Determine the [x, y] coordinate at the center of the cell enclosing the given text.  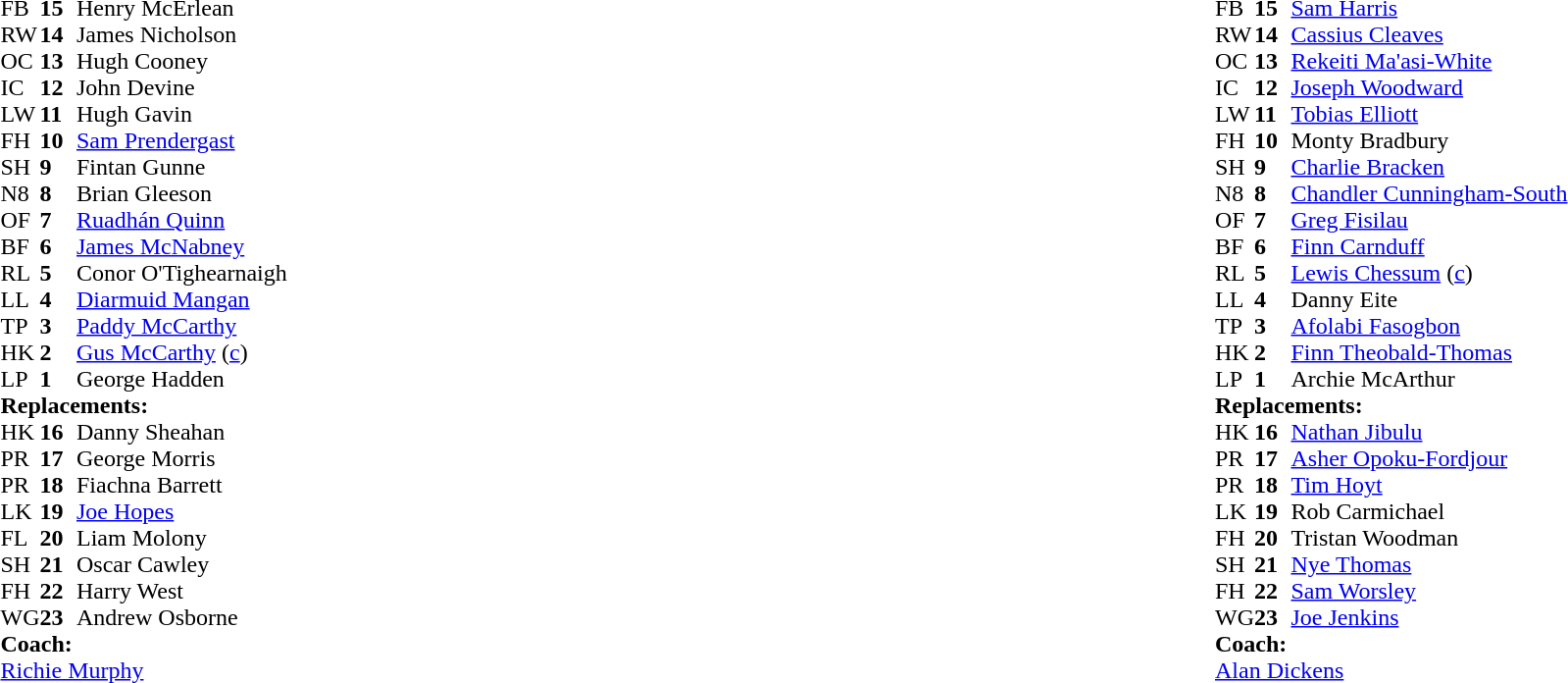
Nathan Jibulu [1429, 432]
Joseph Woodward [1429, 88]
James Nicholson [182, 35]
Diarmuid Mangan [182, 300]
Oscar Cawley [182, 565]
Greg Fisilau [1429, 220]
Harry West [182, 591]
FL [20, 538]
George Morris [182, 459]
Lewis Chessum (c) [1429, 273]
George Hadden [182, 379]
Sam Prendergast [182, 141]
Tristan Woodman [1429, 538]
Joe Hopes [182, 512]
Hugh Cooney [182, 61]
Tobias Elliott [1429, 114]
Nye Thomas [1429, 565]
Fiachna Barrett [182, 485]
Hugh Gavin [182, 114]
Liam Molony [182, 538]
Finn Carnduff [1429, 247]
Gus McCarthy (c) [182, 353]
James McNabney [182, 247]
Asher Opoku-Fordjour [1429, 459]
Rekeiti Ma'asi-White [1429, 61]
Monty Bradbury [1429, 141]
Danny Sheahan [182, 432]
Archie McArthur [1429, 379]
Danny Eite [1429, 300]
Charlie Bracken [1429, 167]
Finn Theobald-Thomas [1429, 353]
Paddy McCarthy [182, 326]
John Devine [182, 88]
Ruadhán Quinn [182, 220]
Afolabi Fasogbon [1429, 326]
Fintan Gunne [182, 167]
Conor O'Tighearnaigh [182, 273]
Joe Jenkins [1429, 618]
Andrew Osborne [182, 618]
Tim Hoyt [1429, 485]
Chandler Cunningham-South [1429, 194]
Sam Worsley [1429, 591]
Cassius Cleaves [1429, 35]
Brian Gleeson [182, 194]
Rob Carmichael [1429, 512]
